Determine the (x, y) coordinate at the center of the cell enclosing the given text.  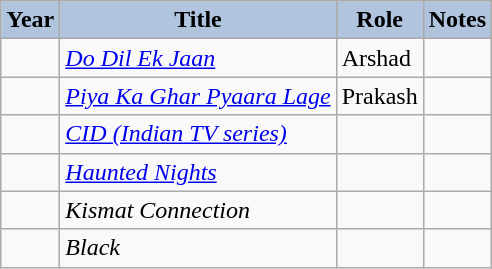
Haunted Nights (198, 172)
Black (198, 248)
Role (380, 20)
Notes (457, 20)
Year (30, 20)
Title (198, 20)
Arshad (380, 58)
Prakash (380, 96)
CID (Indian TV series) (198, 134)
Kismat Connection (198, 210)
Piya Ka Ghar Pyaara Lage (198, 96)
Do Dil Ek Jaan (198, 58)
